Pinpoint the cell where the given text exists, returning its (x, y) midpoint coordinate. 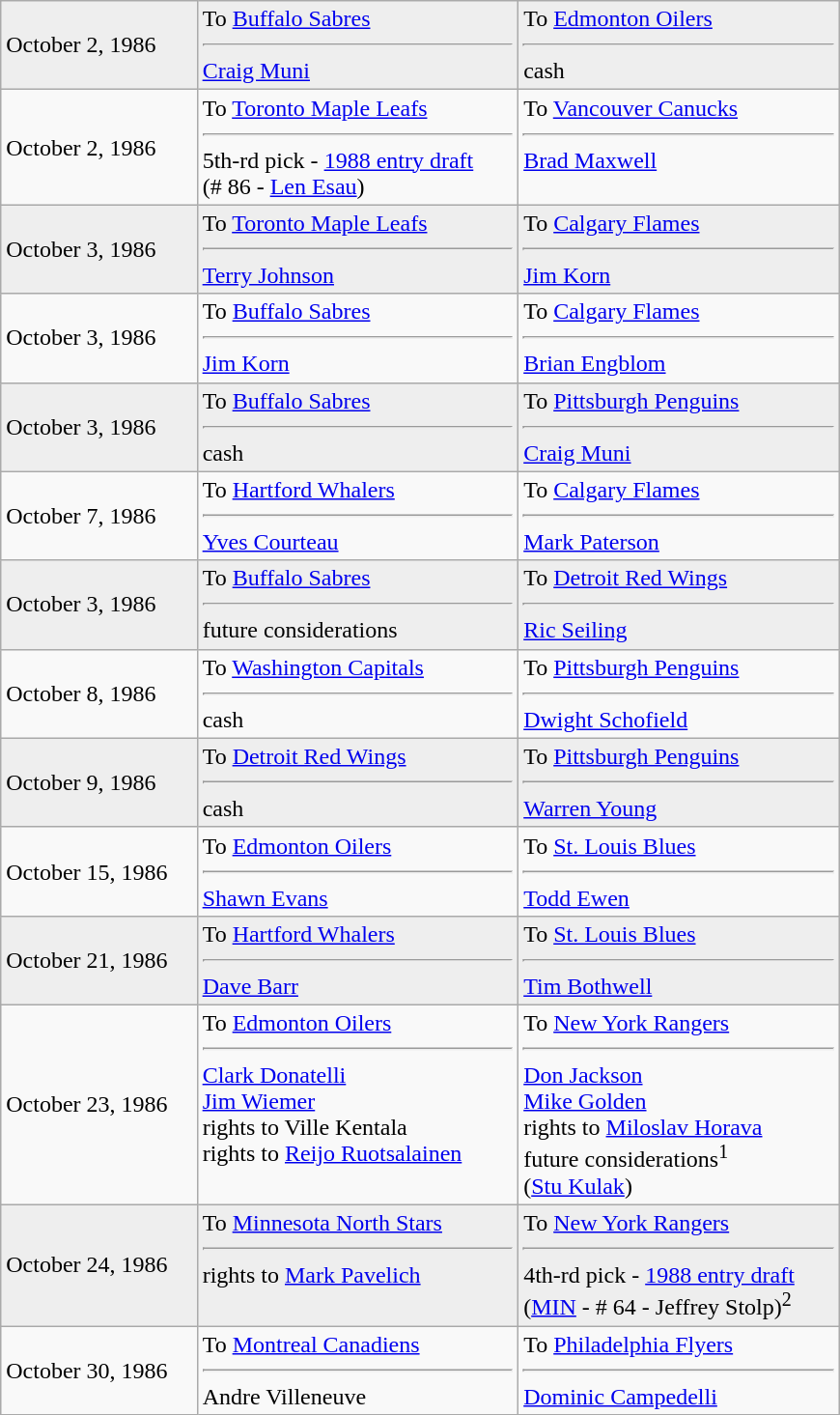
To Calgary FlamesBrian Engblom (680, 338)
October 21, 1986 (98, 960)
To Buffalo SabresJim Korn (357, 338)
To Buffalo Sabrescash (357, 427)
To New York Rangers4th-rd pick - 1988 entry draft(MIN - # 64 - Jeffrey Stolp)2 (680, 1265)
To Edmonton OilersClark DonatelliJim Wiemerrights to Ville Kentalarights to Reijo Ruotsalainen (357, 1105)
To New York RangersDon JacksonMike Goldenrights to Miloslav Horavafuture considerations1(Stu Kulak) (680, 1105)
To Calgary FlamesMark Paterson (680, 516)
To Toronto Maple LeafsTerry Johnson (357, 249)
To Pittsburgh PenguinsCraig Muni (680, 427)
To Minnesota North Starsrights to Mark Pavelich (357, 1265)
October 24, 1986 (98, 1265)
October 15, 1986 (98, 871)
To St. Louis BluesTodd Ewen (680, 871)
To Hartford WhalersDave Barr (357, 960)
To Hartford WhalersYves Courteau (357, 516)
To Buffalo Sabresfuture considerations (357, 605)
To Montreal CanadiensAndre Villeneuve (357, 1371)
To Philadelphia FlyersDominic Campedelli (680, 1371)
To Toronto Maple Leafs5th-rd pick - 1988 entry draft(# 86 - Len Esau) (357, 147)
To Pittsburgh PenguinsWarren Young (680, 782)
To Detroit Red WingsRic Seiling (680, 605)
To St. Louis BluesTim Bothwell (680, 960)
October 7, 1986 (98, 516)
To Washington Capitalscash (357, 693)
October 23, 1986 (98, 1105)
To Edmonton Oilerscash (680, 45)
To Pittsburgh PenguinsDwight Schofield (680, 693)
To Calgary FlamesJim Korn (680, 249)
October 30, 1986 (98, 1371)
To Edmonton OilersShawn Evans (357, 871)
To Vancouver CanucksBrad Maxwell (680, 147)
October 8, 1986 (98, 693)
October 9, 1986 (98, 782)
To Buffalo SabresCraig Muni (357, 45)
To Detroit Red Wingscash (357, 782)
